Provide the (x, y) coordinate of the cell's center where the given text is located.  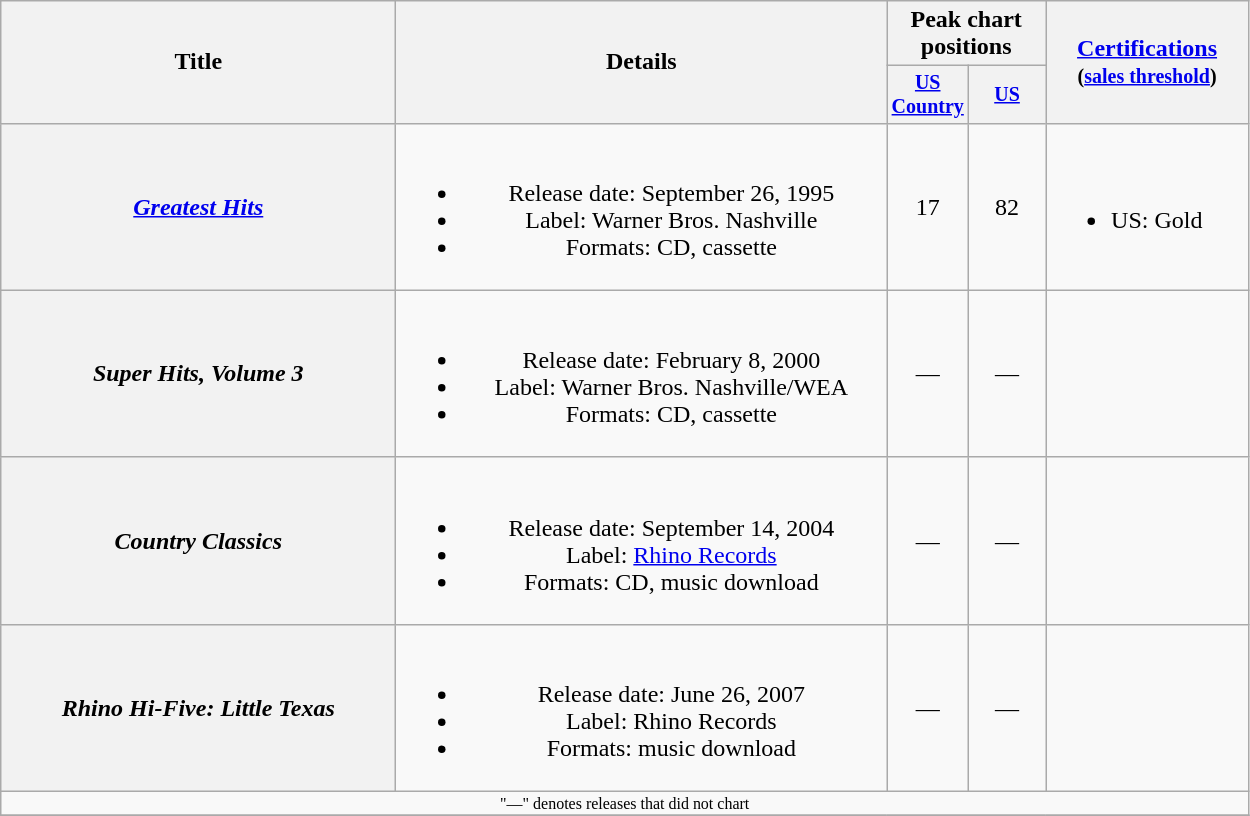
US (1008, 94)
Super Hits, Volume 3 (198, 374)
Release date: June 26, 2007Label: Rhino RecordsFormats: music download (642, 708)
"—" denotes releases that did not chart (625, 804)
Release date: February 8, 2000Label: Warner Bros. Nashville/WEAFormats: CD, cassette (642, 374)
Details (642, 62)
US: Gold (1148, 206)
US Country (928, 94)
Peak chartpositions (966, 34)
Country Classics (198, 540)
Release date: September 14, 2004Label: Rhino RecordsFormats: CD, music download (642, 540)
Release date: September 26, 1995Label: Warner Bros. NashvilleFormats: CD, cassette (642, 206)
Title (198, 62)
Greatest Hits (198, 206)
17 (928, 206)
Rhino Hi-Five: Little Texas (198, 708)
Certifications(sales threshold) (1148, 62)
82 (1008, 206)
